Identify which cell holds the provided text, then report its [x, y] central coordinate. 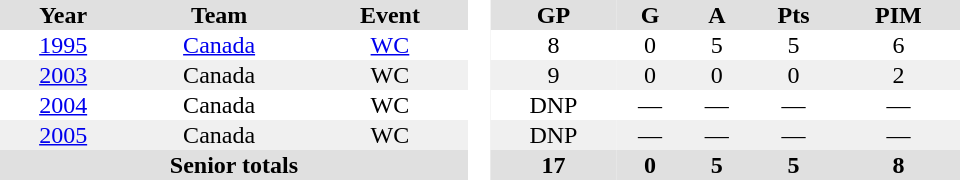
2003 [63, 75]
G [650, 15]
GP [553, 15]
17 [553, 165]
2004 [63, 105]
Pts [794, 15]
1995 [63, 45]
Team [219, 15]
PIM [898, 15]
Senior totals [234, 165]
Event [390, 15]
A [716, 15]
6 [898, 45]
2005 [63, 135]
Year [63, 15]
2 [898, 75]
9 [553, 75]
